Return the [x, y] coordinate for the center point of the cell that contains the specified text.  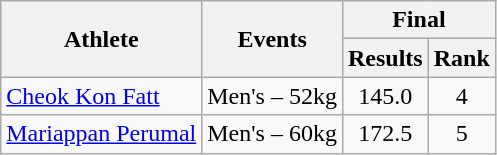
4 [462, 96]
Athlete [102, 39]
Results [385, 58]
Men's – 60kg [272, 134]
5 [462, 134]
Events [272, 39]
Cheok Kon Fatt [102, 96]
Rank [462, 58]
172.5 [385, 134]
Final [418, 20]
Mariappan Perumal [102, 134]
145.0 [385, 96]
Men's – 52kg [272, 96]
